Detect which cell encompasses the target text, then output its (X, Y) center coordinate. 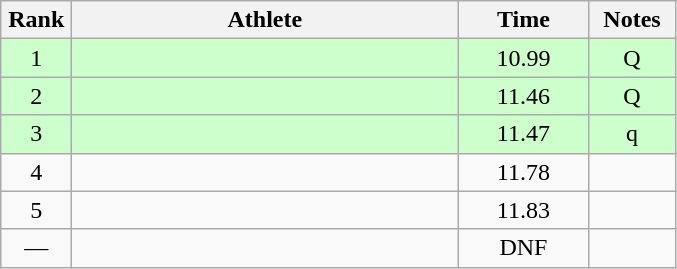
5 (36, 210)
11.46 (524, 96)
Time (524, 20)
11.78 (524, 172)
10.99 (524, 58)
2 (36, 96)
3 (36, 134)
q (632, 134)
Rank (36, 20)
11.47 (524, 134)
DNF (524, 248)
11.83 (524, 210)
— (36, 248)
Athlete (265, 20)
1 (36, 58)
4 (36, 172)
Notes (632, 20)
